Detect which cell encompasses the target text, then output its [X, Y] center coordinate. 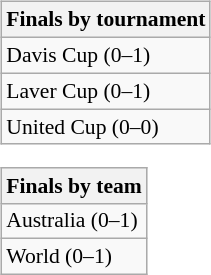
United Cup (0–0) [106, 127]
Laver Cup (0–1) [106, 91]
Davis Cup (0–1) [106, 55]
World (0–1) [74, 257]
Finals by tournament [106, 20]
Finals by team [74, 185]
Australia (0–1) [74, 221]
